Scan for the cell matching the given text and deliver its [x, y] coordinate at center. 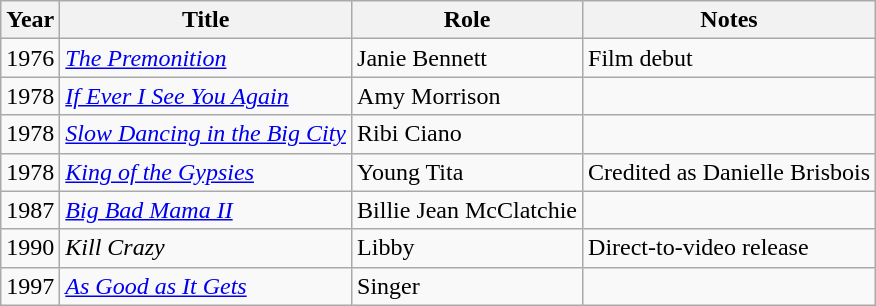
1997 [30, 286]
Film debut [730, 58]
Billie Jean McClatchie [468, 210]
Ribi Ciano [468, 134]
Direct-to-video release [730, 248]
If Ever I See You Again [206, 96]
The Premonition [206, 58]
1976 [30, 58]
Kill Crazy [206, 248]
1990 [30, 248]
Big Bad Mama II [206, 210]
Young Tita [468, 172]
King of the Gypsies [206, 172]
Libby [468, 248]
As Good as It Gets [206, 286]
Role [468, 20]
Title [206, 20]
Year [30, 20]
Notes [730, 20]
Singer [468, 286]
Janie Bennett [468, 58]
Slow Dancing in the Big City [206, 134]
1987 [30, 210]
Amy Morrison [468, 96]
Credited as Danielle Brisbois [730, 172]
